From the cell containing the given text, extract its center point as (X, Y) coordinate. 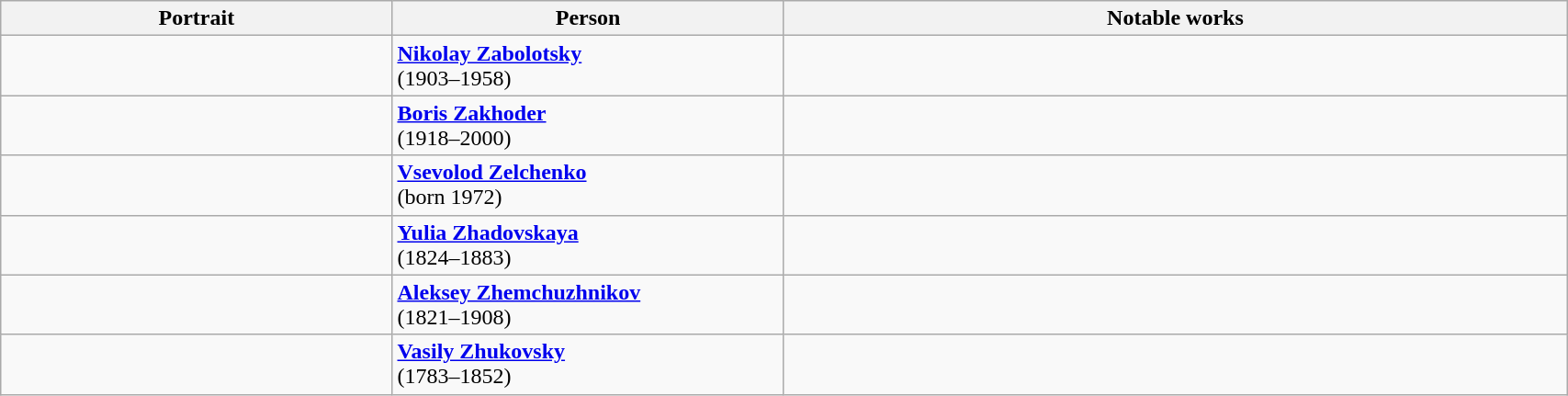
Vasily Zhukovsky (1783–1852) (588, 364)
Boris Zakhoder (1918–2000) (588, 125)
Person (588, 18)
Vsevolod Zelchenko (born 1972) (588, 186)
Nikolay Zabolotsky (1903–1958) (588, 66)
Yulia Zhadovskaya (1824–1883) (588, 244)
Aleksey Zhemchuzhnikov (1821–1908) (588, 305)
Notable works (1175, 18)
Portrait (197, 18)
